Pinpoint the cell where the given text exists, returning its [x, y] midpoint coordinate. 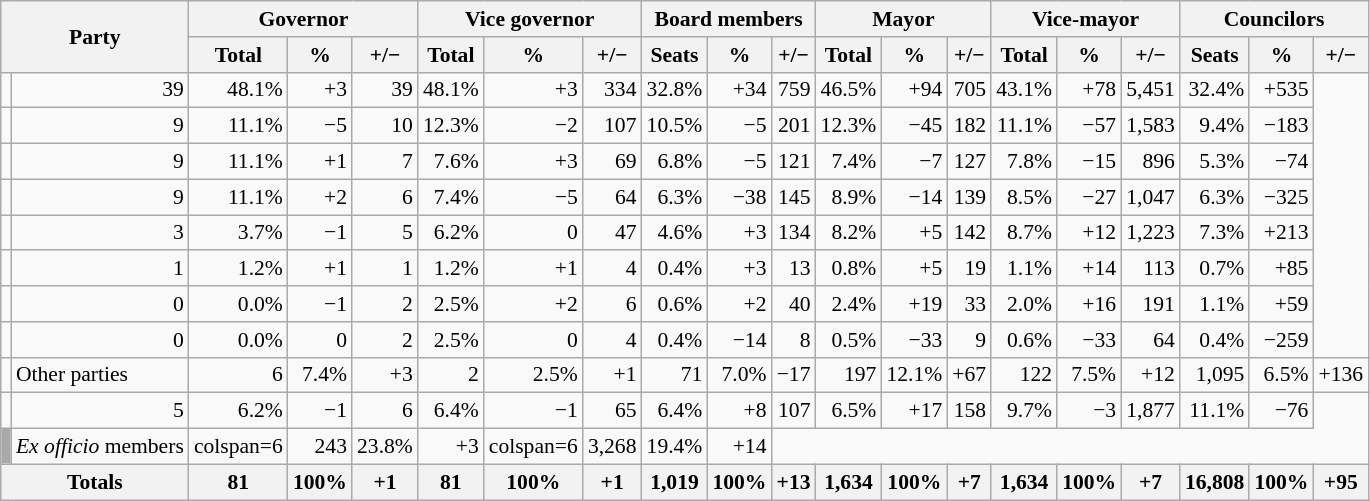
705 [969, 90]
−76 [1281, 411]
3 [100, 233]
1,019 [675, 482]
−15 [1089, 162]
+213 [1281, 233]
201 [794, 126]
Totals [95, 482]
Councilors [1274, 19]
−3 [1089, 411]
+34 [739, 90]
23.8% [385, 447]
2.4% [849, 304]
Board members [729, 19]
10 [385, 126]
2.0% [1024, 304]
47 [612, 233]
7.3% [1214, 233]
0.7% [1214, 269]
6.8% [675, 162]
+78 [1089, 90]
142 [969, 233]
32.8% [675, 90]
13 [794, 269]
16,808 [1214, 482]
145 [794, 197]
1,223 [1150, 233]
7.5% [1089, 375]
Mayor [904, 19]
33 [969, 304]
43.1% [1024, 90]
−57 [1089, 126]
+85 [1281, 269]
139 [969, 197]
32.4% [1214, 90]
243 [320, 447]
7.0% [739, 375]
+8 [739, 411]
182 [969, 126]
40 [794, 304]
+95 [1340, 482]
8.2% [849, 233]
334 [612, 90]
+59 [1281, 304]
69 [612, 162]
+19 [914, 304]
Vice governor [530, 19]
113 [1150, 269]
19 [969, 269]
+535 [1281, 90]
5.3% [1214, 162]
−183 [1281, 126]
127 [969, 162]
Vice-mayor [1086, 19]
−259 [1281, 340]
−325 [1281, 197]
8.5% [1024, 197]
121 [794, 162]
0.8% [849, 269]
3,268 [612, 447]
+16 [1089, 304]
−74 [1281, 162]
4.6% [675, 233]
Governor [304, 19]
8 [794, 340]
7 [385, 162]
−2 [534, 126]
12.1% [914, 375]
−38 [739, 197]
−17 [794, 375]
Other parties [100, 375]
19.4% [675, 447]
Ex officio members [100, 447]
−7 [914, 162]
+94 [914, 90]
158 [969, 411]
+13 [794, 482]
3.7% [238, 233]
8.7% [1024, 233]
Party [95, 36]
65 [612, 411]
197 [849, 375]
1,095 [1214, 375]
191 [1150, 304]
+67 [969, 375]
+17 [914, 411]
71 [675, 375]
10.5% [675, 126]
5,451 [1150, 90]
9.4% [1214, 126]
7.8% [1024, 162]
759 [794, 90]
1,583 [1150, 126]
122 [1024, 375]
134 [794, 233]
+136 [1340, 375]
1,047 [1150, 197]
8.9% [849, 197]
896 [1150, 162]
9.7% [1024, 411]
7.6% [451, 162]
−27 [1089, 197]
46.5% [849, 90]
0.5% [849, 340]
−45 [914, 126]
1,877 [1150, 411]
